Capture the cell that displays the provided text and extract its (X, Y) central coordinate. 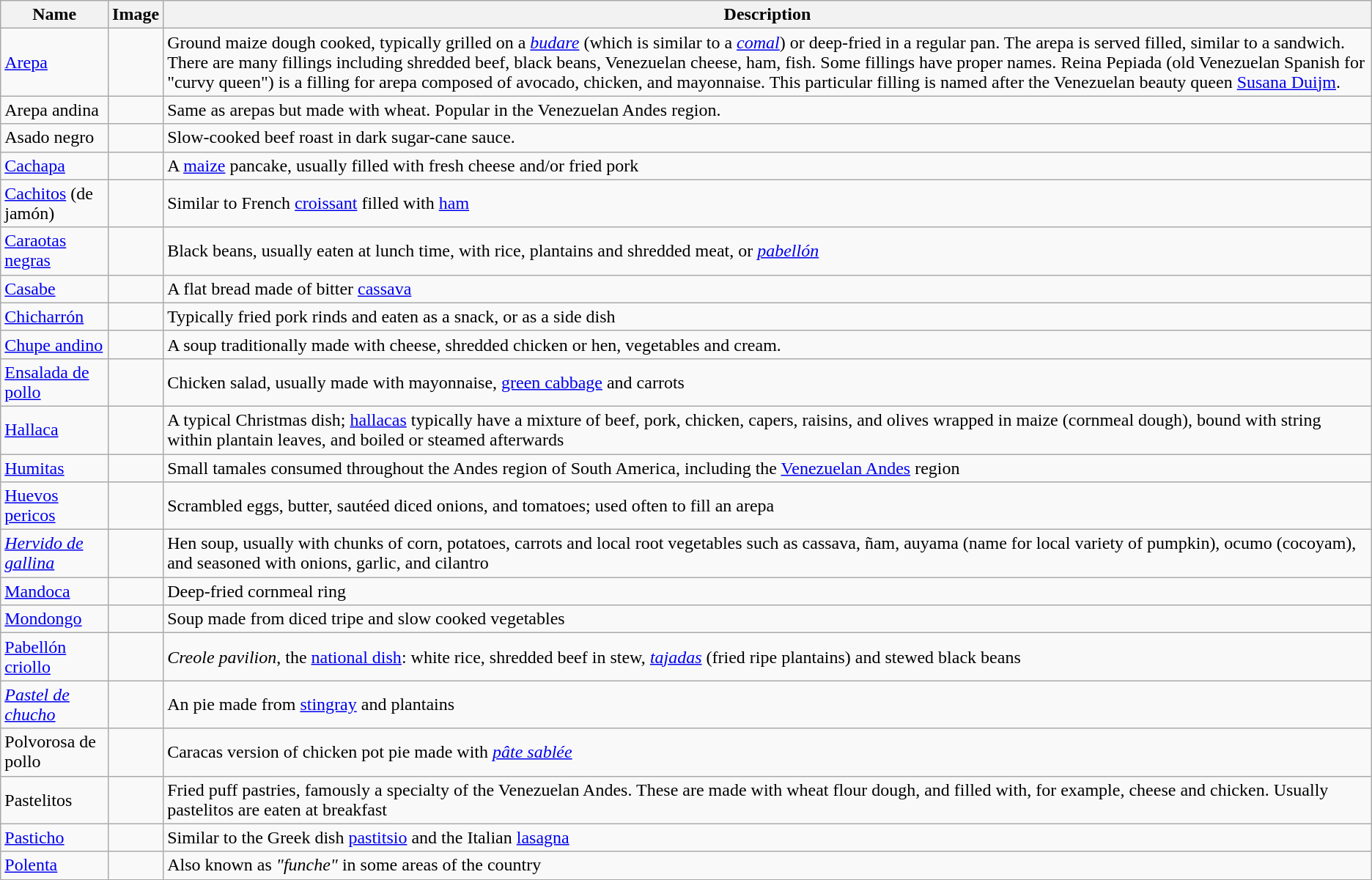
Asado negro (54, 138)
Mondongo (54, 619)
Hervido de gallina (54, 554)
Same as arepas but made with wheat. Popular in the Venezuelan Andes region. (768, 110)
Arepa andina (54, 110)
Similar to the Greek dish pastitsio and the Italian lasagna (768, 838)
Polenta (54, 865)
Ensalada de pollo (54, 382)
Caraotas negras (54, 251)
A soup traditionally made with cheese, shredded chicken or hen, vegetables and cream. (768, 344)
Black beans, usually eaten at lunch time, with rice, plantains and shredded meat, or pabellón (768, 251)
Pastelitos (54, 800)
Also known as "funche" in some areas of the country (768, 865)
Chicharrón (54, 317)
Small tamales consumed throughout the Andes region of South America, including the Venezuelan Andes region (768, 468)
Chicken salad, usually made with mayonnaise, green cabbage and carrots (768, 382)
Arepa (54, 62)
Pastel de chucho (54, 705)
Caracas version of chicken pot pie made with pâte sablée (768, 752)
Polvorosa de pollo (54, 752)
Typically fried pork rinds and eaten as a snack, or as a side dish (768, 317)
Name (54, 15)
Slow-cooked beef roast in dark sugar-cane sauce. (768, 138)
Description (768, 15)
Mandoca (54, 591)
Creole pavilion, the national dish: white rice, shredded beef in stew, tajadas (fried ripe plantains) and stewed black beans (768, 657)
Soup made from diced tripe and slow cooked vegetables (768, 619)
Humitas (54, 468)
Deep-fried cornmeal ring (768, 591)
Similar to French croissant filled with ham (768, 204)
Image (136, 15)
Pasticho (54, 838)
Cachitos (de jamón) (54, 204)
Huevos pericos (54, 506)
An pie made from stingray and plantains (768, 705)
Scrambled eggs, butter, sautéed diced onions, and tomatoes; used often to fill an arepa (768, 506)
Chupe andino (54, 344)
Hallaca (54, 429)
Cachapa (54, 166)
A maize pancake, usually filled with fresh cheese and/or fried pork (768, 166)
Pabellón criollo (54, 657)
Casabe (54, 289)
A flat bread made of bitter cassava (768, 289)
